Capture the cell that displays the provided text and extract its (x, y) central coordinate. 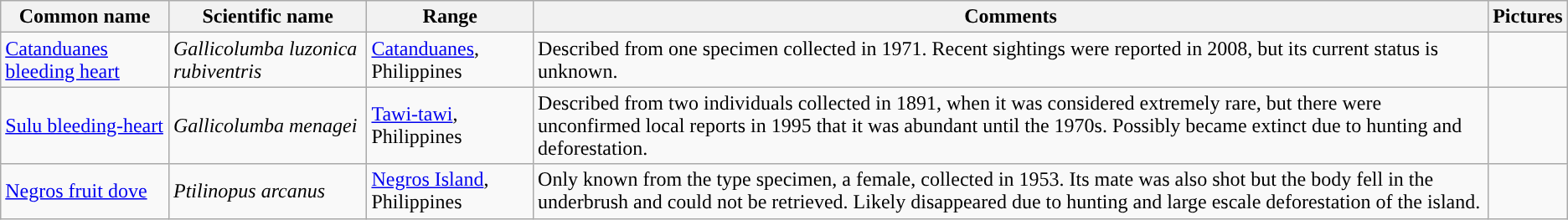
Sulu bleeding-heart (85, 125)
Range (451, 17)
Comments (1011, 17)
Common name (85, 17)
Catanduanes bleeding heart (85, 60)
Pictures (1528, 17)
Negros Island, Philippines (451, 191)
Described from one specimen collected in 1971. Recent sightings were reported in 2008, but its current status is unknown. (1011, 60)
Tawi-tawi, Philippines (451, 125)
Scientific name (267, 17)
Catanduanes, Philippines (451, 60)
Gallicolumba luzonica rubiventris (267, 60)
Ptilinopus arcanus (267, 191)
Negros fruit dove (85, 191)
Gallicolumba menagei (267, 125)
